Return [x, y] of the center of cell containing provided text 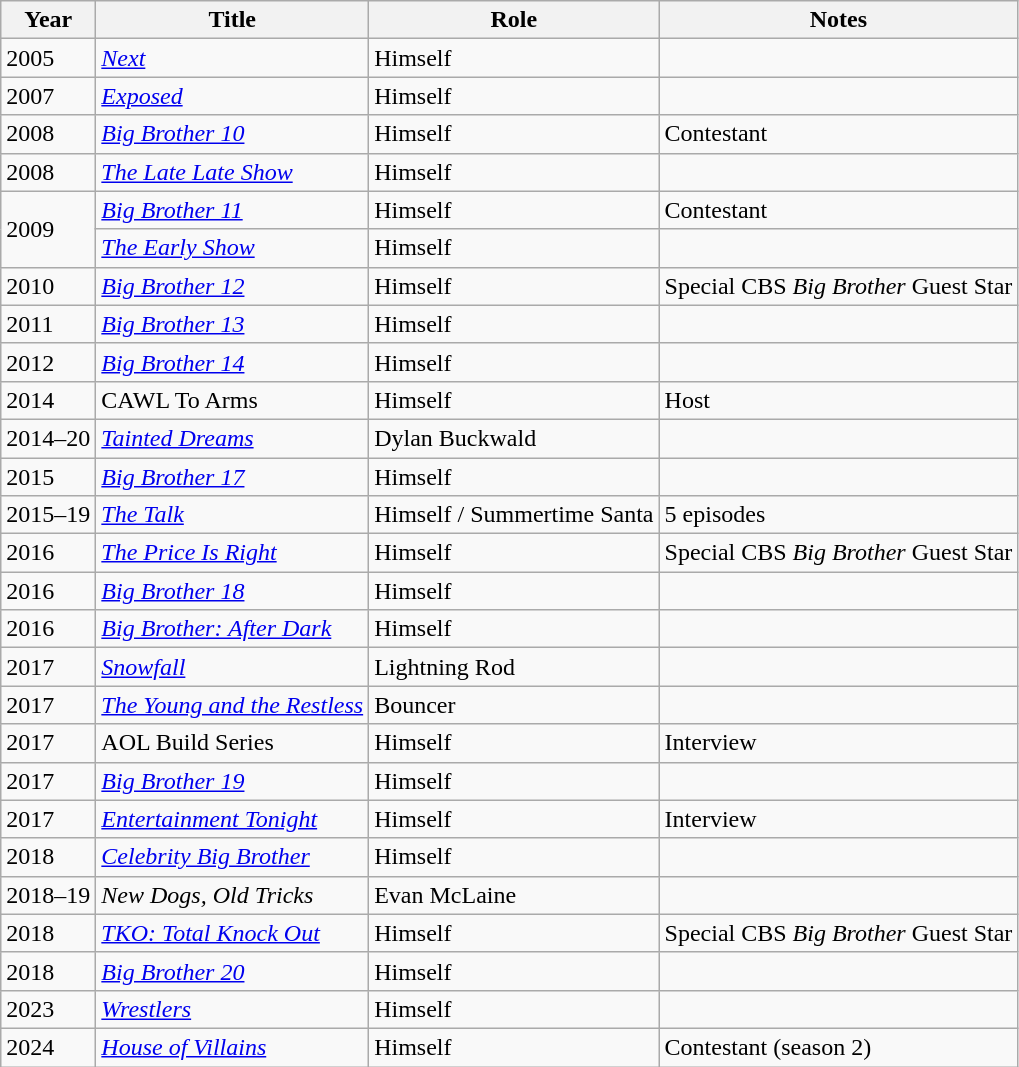
Big Brother 18 [232, 591]
Year [48, 20]
2014 [48, 400]
Bouncer [514, 705]
2015–19 [48, 515]
2007 [48, 96]
Big Brother 12 [232, 286]
Lightning Rod [514, 667]
Big Brother: After Dark [232, 629]
Celebrity Big Brother [232, 857]
Exposed [232, 96]
2015 [48, 477]
2010 [48, 286]
Himself / Summertime Santa [514, 515]
2014–20 [48, 438]
New Dogs, Old Tricks [232, 895]
The Late Late Show [232, 172]
The Young and the Restless [232, 705]
2018–19 [48, 895]
House of Villains [232, 1047]
2023 [48, 1009]
Big Brother 20 [232, 971]
AOL Build Series [232, 743]
Snowfall [232, 667]
5 episodes [838, 515]
Big Brother 13 [232, 324]
Evan McLaine [514, 895]
Big Brother 17 [232, 477]
Big Brother 14 [232, 362]
2012 [48, 362]
Wrestlers [232, 1009]
CAWL To Arms [232, 400]
The Talk [232, 515]
Host [838, 400]
Next [232, 58]
Notes [838, 20]
The Early Show [232, 248]
The Price Is Right [232, 553]
Contestant (season 2) [838, 1047]
Entertainment Tonight [232, 819]
2005 [48, 58]
Big Brother 19 [232, 781]
Big Brother 11 [232, 210]
2011 [48, 324]
2024 [48, 1047]
Big Brother 10 [232, 134]
2009 [48, 229]
Role [514, 20]
TKO: Total Knock Out [232, 933]
Dylan Buckwald [514, 438]
Title [232, 20]
Tainted Dreams [232, 438]
